From the cell containing the given text, extract its center point as [X, Y] coordinate. 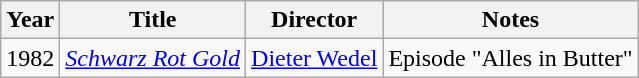
Schwarz Rot Gold [153, 58]
Notes [510, 20]
Episode "Alles in Butter" [510, 58]
Title [153, 20]
Director [314, 20]
Year [30, 20]
Dieter Wedel [314, 58]
1982 [30, 58]
